From the cell containing the given text, extract its center point as (X, Y) coordinate. 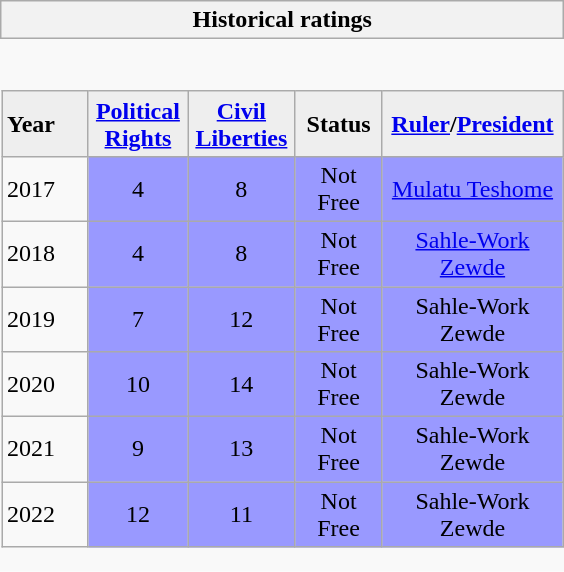
2019 (46, 318)
10 (138, 384)
9 (138, 450)
14 (242, 384)
Status (338, 124)
2017 (46, 188)
Year (46, 124)
Civil Liberties (242, 124)
11 (242, 514)
2021 (46, 450)
Historical ratings (282, 20)
Political Rights (138, 124)
2022 (46, 514)
2018 (46, 254)
Ruler/President (472, 124)
2020 (46, 384)
Mulatu Teshome (472, 188)
7 (138, 318)
13 (242, 450)
